Return [x, y] of the center of cell containing provided text 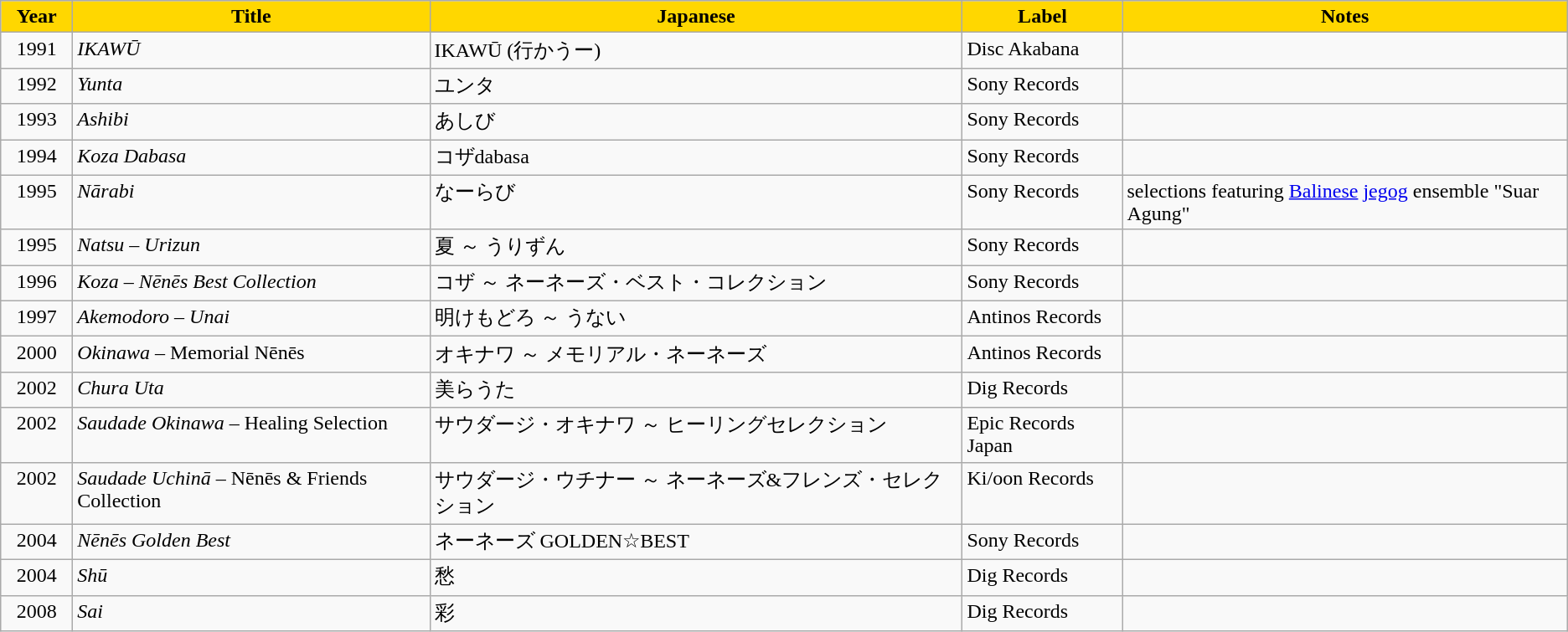
ネーネーズ GOLDEN☆BEST [696, 542]
コザdabasa [696, 157]
Year [37, 17]
Disc Akabana [1042, 50]
コザ ～ ネーネーズ・ベスト・コレクション [696, 283]
Chura Uta [251, 390]
Nārabi [251, 203]
selections featuring Balinese jegog ensemble "Suar Agung" [1345, 203]
2000 [37, 355]
Koza – Nēnēs Best Collection [251, 283]
ユンタ [696, 85]
オキナワ ～ メモリアル・ネーネーズ [696, 355]
1996 [37, 283]
サウダージ・ウチナー ～ ネーネーズ&フレンズ・セレクション [696, 493]
あしび [696, 122]
彩 [696, 613]
Natsu – Urizun [251, 248]
Label [1042, 17]
Yunta [251, 85]
Title [251, 17]
明けもどろ ～ うない [696, 318]
Notes [1345, 17]
なーらび [696, 203]
Ki/oon Records [1042, 493]
2008 [37, 613]
1993 [37, 122]
1991 [37, 50]
Sai [251, 613]
愁 [696, 578]
Okinawa – Memorial Nēnēs [251, 355]
夏 ～ うりずん [696, 248]
IKAWŪ [251, 50]
Saudade Okinawa – Healing Selection [251, 435]
IKAWŪ (行かうー) [696, 50]
1994 [37, 157]
Nēnēs Golden Best [251, 542]
美らうた [696, 390]
Koza Dabasa [251, 157]
サウダージ・オキナワ ～ ヒーリングセレクション [696, 435]
Shū [251, 578]
Epic Records Japan [1042, 435]
Ashibi [251, 122]
Saudade Uchinā – Nēnēs & Friends Collection [251, 493]
1992 [37, 85]
Akemodoro – Unai [251, 318]
1997 [37, 318]
Japanese [696, 17]
